Detect which cell encompasses the target text, then output its [x, y] center coordinate. 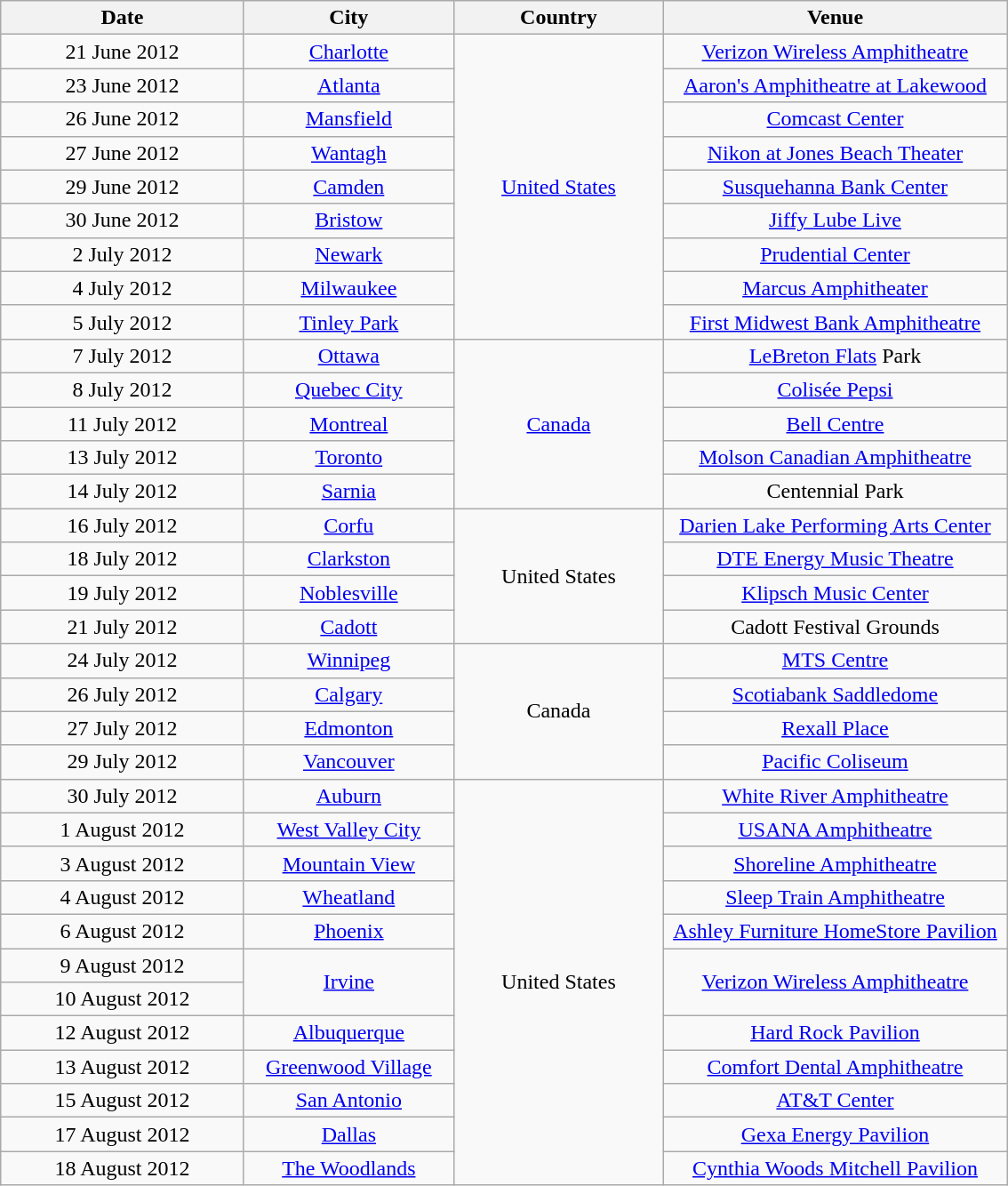
Darien Lake Performing Arts Center [835, 525]
12 August 2012 [123, 1033]
13 July 2012 [123, 458]
11 July 2012 [123, 424]
Auburn [348, 796]
Vancouver [348, 762]
29 July 2012 [123, 762]
Country [558, 18]
Colisée Pepsi [835, 389]
Ashley Furniture HomeStore Pavilion [835, 931]
19 July 2012 [123, 593]
Winnipeg [348, 661]
Wheatland [348, 897]
Albuquerque [348, 1033]
Scotiabank Saddledome [835, 694]
Irvine [348, 982]
10 August 2012 [123, 999]
Phoenix [348, 931]
Aaron's Amphitheatre at Lakewood [835, 85]
Jiffy Lube Live [835, 220]
Toronto [348, 458]
Sarnia [348, 492]
5 July 2012 [123, 322]
29 June 2012 [123, 187]
Prudential Center [835, 254]
Gexa Energy Pavilion [835, 1134]
White River Amphitheatre [835, 796]
Centennial Park [835, 492]
Tinley Park [348, 322]
26 June 2012 [123, 119]
Atlanta [348, 85]
18 July 2012 [123, 559]
Marcus Amphitheater [835, 288]
City [348, 18]
Mansfield [348, 119]
24 July 2012 [123, 661]
AT&T Center [835, 1101]
San Antonio [348, 1101]
Camden [348, 187]
Bell Centre [835, 424]
MTS Centre [835, 661]
30 July 2012 [123, 796]
6 August 2012 [123, 931]
4 July 2012 [123, 288]
27 July 2012 [123, 728]
21 June 2012 [123, 52]
18 August 2012 [123, 1168]
13 August 2012 [123, 1067]
8 July 2012 [123, 389]
Comfort Dental Amphitheatre [835, 1067]
Edmonton [348, 728]
30 June 2012 [123, 220]
9 August 2012 [123, 965]
Venue [835, 18]
DTE Energy Music Theatre [835, 559]
27 June 2012 [123, 153]
26 July 2012 [123, 694]
West Valley City [348, 829]
Date [123, 18]
Sleep Train Amphitheatre [835, 897]
Dallas [348, 1134]
Milwaukee [348, 288]
Comcast Center [835, 119]
Charlotte [348, 52]
23 June 2012 [123, 85]
21 July 2012 [123, 627]
Ottawa [348, 356]
7 July 2012 [123, 356]
1 August 2012 [123, 829]
14 July 2012 [123, 492]
16 July 2012 [123, 525]
Molson Canadian Amphitheatre [835, 458]
First Midwest Bank Amphitheatre [835, 322]
2 July 2012 [123, 254]
Rexall Place [835, 728]
Wantagh [348, 153]
LeBreton Flats Park [835, 356]
Mountain View [348, 863]
Cadott [348, 627]
Calgary [348, 694]
Newark [348, 254]
Shoreline Amphitheatre [835, 863]
Klipsch Music Center [835, 593]
Nikon at Jones Beach Theater [835, 153]
Greenwood Village [348, 1067]
17 August 2012 [123, 1134]
Corfu [348, 525]
USANA Amphitheatre [835, 829]
Noblesville [348, 593]
15 August 2012 [123, 1101]
Cadott Festival Grounds [835, 627]
Clarkston [348, 559]
4 August 2012 [123, 897]
The Woodlands [348, 1168]
Quebec City [348, 389]
Susquehanna Bank Center [835, 187]
3 August 2012 [123, 863]
Montreal [348, 424]
Pacific Coliseum [835, 762]
Cynthia Woods Mitchell Pavilion [835, 1168]
Hard Rock Pavilion [835, 1033]
Bristow [348, 220]
